From the cell containing the given text, extract its center point as [X, Y] coordinate. 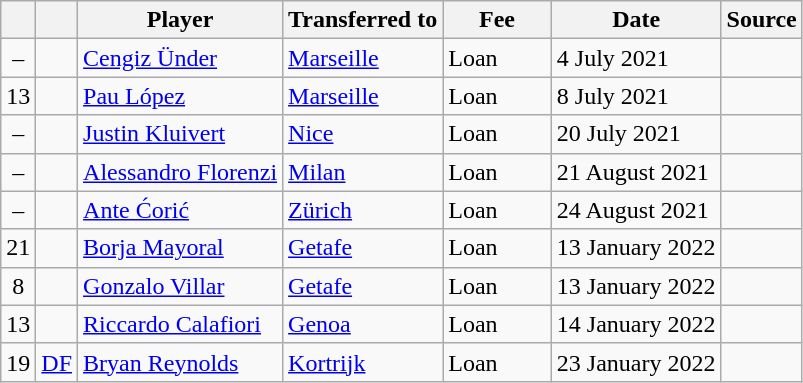
20 July 2021 [636, 134]
Date [636, 20]
Fee [498, 20]
Kortrijk [363, 362]
Bryan Reynolds [180, 362]
Justin Kluivert [180, 134]
Cengiz Ünder [180, 58]
14 January 2022 [636, 324]
Pau López [180, 96]
Zürich [363, 210]
Alessandro Florenzi [180, 172]
21 August 2021 [636, 172]
Ante Ćorić [180, 210]
Milan [363, 172]
21 [18, 248]
8 July 2021 [636, 96]
Nice [363, 134]
4 July 2021 [636, 58]
Player [180, 20]
Genoa [363, 324]
23 January 2022 [636, 362]
Source [762, 20]
Borja Mayoral [180, 248]
DF [57, 362]
Riccardo Calafiori [180, 324]
19 [18, 362]
8 [18, 286]
Transferred to [363, 20]
24 August 2021 [636, 210]
Gonzalo Villar [180, 286]
